Detect which cell encompasses the target text, then output its (x, y) center coordinate. 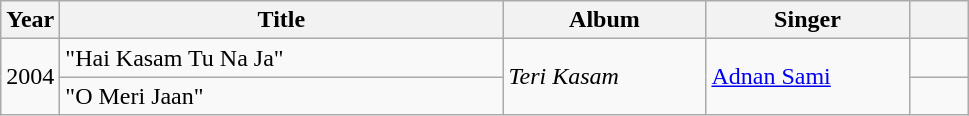
Title (282, 20)
"Hai Kasam Tu Na Ja" (282, 58)
Year (30, 20)
"O Meri Jaan" (282, 96)
Singer (808, 20)
Album (604, 20)
Teri Kasam (604, 77)
Adnan Sami (808, 77)
2004 (30, 77)
